From the cell containing the given text, extract its center point as [X, Y] coordinate. 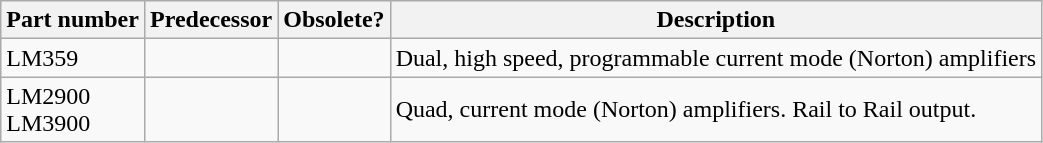
Dual, high speed, programmable current mode (Norton) amplifiers [716, 58]
Obsolete? [334, 20]
Quad, current mode (Norton) amplifiers. Rail to Rail output. [716, 110]
Predecessor [210, 20]
LM2900LM3900 [73, 110]
LM359 [73, 58]
Description [716, 20]
Part number [73, 20]
